Return [X, Y] of the center of cell containing provided text 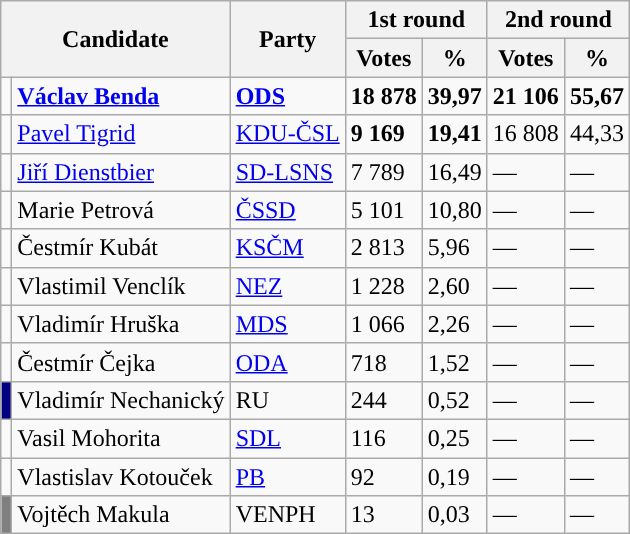
16 808 [526, 134]
NEZ [288, 286]
MDS [288, 324]
19,41 [454, 134]
VENPH [288, 515]
718 [384, 362]
Marie Petrová [121, 210]
244 [384, 400]
Vladimír Hruška [121, 324]
1,52 [454, 362]
116 [384, 438]
5 101 [384, 210]
0,52 [454, 400]
0,25 [454, 438]
Pavel Tigrid [121, 134]
KSČM [288, 248]
Candidate [116, 39]
39,97 [454, 96]
Vlastislav Kotouček [121, 477]
Party [288, 39]
ODA [288, 362]
0,03 [454, 515]
Vojtěch Makula [121, 515]
7 789 [384, 172]
ČSSD [288, 210]
13 [384, 515]
Vasil Mohorita [121, 438]
1st round [416, 20]
2 813 [384, 248]
RU [288, 400]
0,19 [454, 477]
21 106 [526, 96]
Vladimír Nechanický [121, 400]
Václav Benda [121, 96]
5,96 [454, 248]
2nd round [558, 20]
Jiří Dienstbier [121, 172]
44,33 [596, 134]
16,49 [454, 172]
10,80 [454, 210]
PB [288, 477]
2,60 [454, 286]
1 066 [384, 324]
Čestmír Kubát [121, 248]
18 878 [384, 96]
SDL [288, 438]
SD-LSNS [288, 172]
55,67 [596, 96]
KDU-ČSL [288, 134]
2,26 [454, 324]
92 [384, 477]
1 228 [384, 286]
ODS [288, 96]
9 169 [384, 134]
Vlastimil Venclík [121, 286]
Čestmír Čejka [121, 362]
